Determine the [X, Y] coordinate at the center of the cell enclosing the given text.  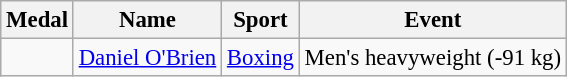
Men's heavyweight (-91 kg) [432, 58]
Event [432, 20]
Name [147, 20]
Boxing [261, 58]
Medal [38, 20]
Daniel O'Brien [147, 58]
Sport [261, 20]
